Identify which cell holds the provided text, then report its [x, y] central coordinate. 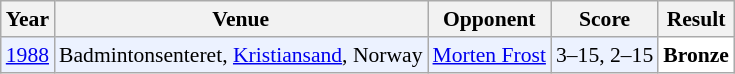
3–15, 2–15 [604, 55]
1988 [28, 55]
Badmintonsenteret, Kristiansand, Norway [240, 55]
Result [696, 19]
Morten Frost [490, 55]
Venue [240, 19]
Score [604, 19]
Year [28, 19]
Bronze [696, 55]
Opponent [490, 19]
